Identify which cell holds the provided text, then report its (X, Y) central coordinate. 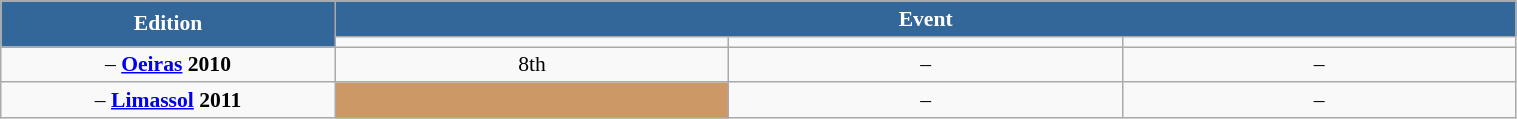
Edition (168, 24)
Event (926, 19)
– Limassol 2011 (168, 101)
– Oeiras 2010 (168, 65)
8th (532, 65)
